Return (X, Y) of the center of cell containing provided text 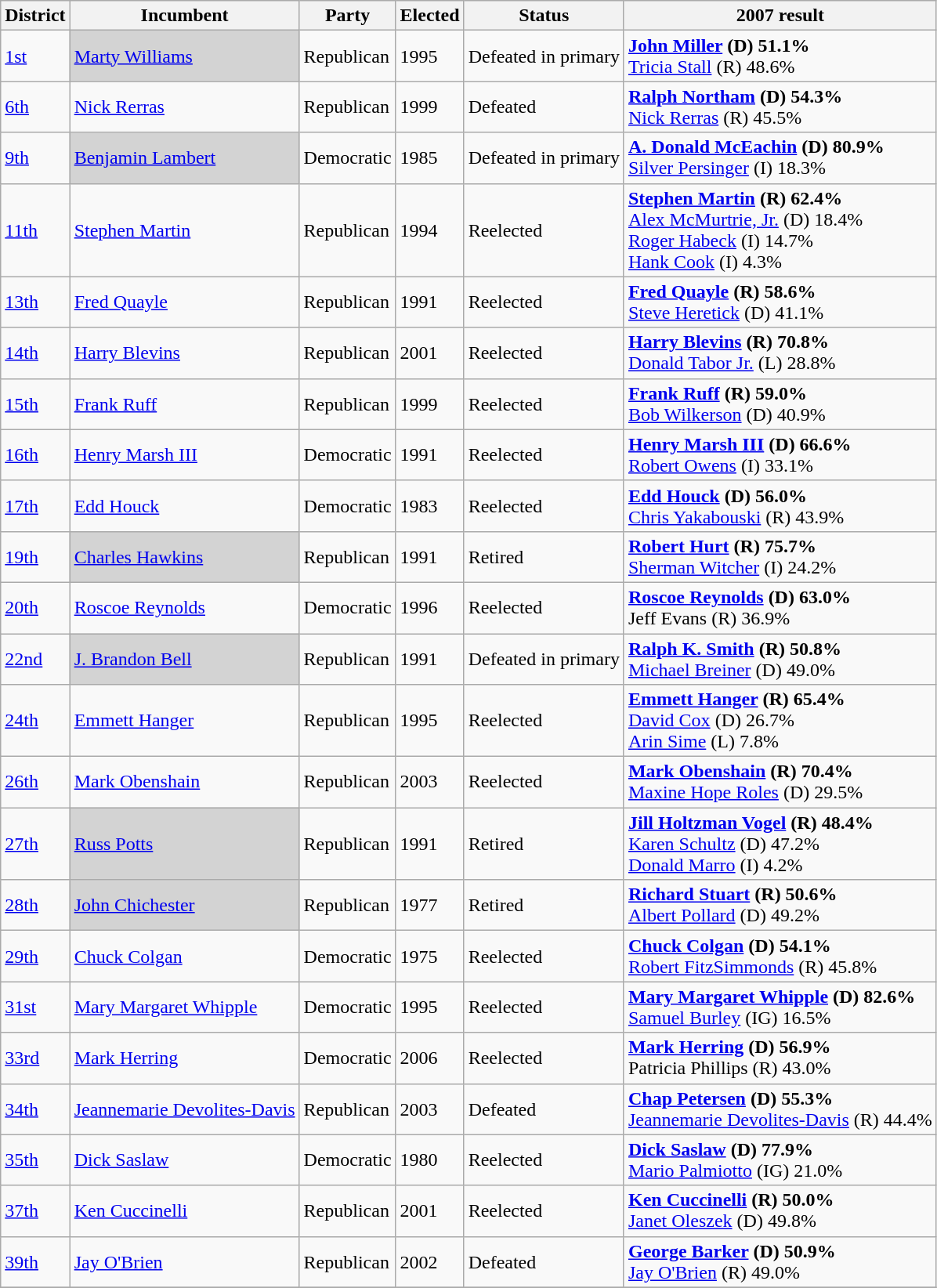
Edd Houck (185, 506)
Mary Margaret Whipple (185, 1008)
Emmett Hanger (185, 721)
17th (35, 506)
13th (35, 302)
1977 (429, 906)
22nd (35, 658)
Chuck Colgan (185, 956)
J. Brandon Bell (185, 658)
Dick Saslaw (185, 1160)
35th (35, 1160)
Richard Stuart (R) 50.6% Albert Pollard (D) 49.2% (780, 906)
31st (35, 1008)
John Chichester (185, 906)
Benjamin Lambert (185, 158)
Ken Cuccinelli (185, 1211)
1994 (429, 230)
1985 (429, 158)
District (35, 16)
Ken Cuccinelli (R) 50.0% Janet Oleszek (D) 49.8% (780, 1211)
20th (35, 608)
Jay O'Brien (185, 1261)
Marty Williams (185, 56)
Russ Potts (185, 844)
14th (35, 353)
Stephen Martin (185, 230)
15th (35, 404)
Roscoe Reynolds (D) 63.0% Jeff Evans (R) 36.9% (780, 608)
Mary Margaret Whipple (D) 82.6% Samuel Burley (IG) 16.5% (780, 1008)
1983 (429, 506)
9th (35, 158)
Frank Ruff (185, 404)
Stephen Martin (R) 62.4% Alex McMurtrie, Jr. (D) 18.4%Roger Habeck (I) 14.7% Hank Cook (I) 4.3% (780, 230)
29th (35, 956)
Chuck Colgan (D) 54.1% Robert FitzSimmonds (R) 45.8% (780, 956)
Party (348, 16)
Nick Rerras (185, 107)
Jeannemarie Devolites-Davis (185, 1109)
2007 result (780, 16)
24th (35, 721)
1st (35, 56)
A. Donald McEachin (D) 80.9% Silver Persinger (I) 18.3% (780, 158)
Frank Ruff (R) 59.0% Bob Wilkerson (D) 40.9% (780, 404)
1996 (429, 608)
Harry Blevins (R) 70.8% Donald Tabor Jr. (L) 28.8% (780, 353)
Roscoe Reynolds (185, 608)
Status (544, 16)
2006 (429, 1058)
Incumbent (185, 16)
Jill Holtzman Vogel (R) 48.4% Karen Schultz (D) 47.2% Donald Marro (I) 4.2% (780, 844)
Henry Marsh III (D) 66.6% Robert Owens (I) 33.1% (780, 454)
John Miller (D) 51.1% Tricia Stall (R) 48.6% (780, 56)
33rd (35, 1058)
37th (35, 1211)
Dick Saslaw (D) 77.9% Mario Palmiotto (IG) 21.0% (780, 1160)
6th (35, 107)
Mark Obenshain (R) 70.4% Maxine Hope Roles (D) 29.5% (780, 782)
Emmett Hanger (R) 65.4% David Cox (D) 26.7% Arin Sime (L) 7.8% (780, 721)
11th (35, 230)
1975 (429, 956)
Ralph K. Smith (R) 50.8% Michael Breiner (D) 49.0% (780, 658)
Henry Marsh III (185, 454)
Mark Obenshain (185, 782)
28th (35, 906)
Mark Herring (185, 1058)
Chap Petersen (D) 55.3% Jeannemarie Devolites-Davis (R) 44.4% (780, 1109)
Ralph Northam (D) 54.3% Nick Rerras (R) 45.5% (780, 107)
Robert Hurt (R) 75.7% Sherman Witcher (I) 24.2% (780, 556)
Fred Quayle (185, 302)
Edd Houck (D) 56.0% Chris Yakabouski (R) 43.9% (780, 506)
Charles Hawkins (185, 556)
2002 (429, 1261)
Mark Herring (D) 56.9% Patricia Phillips (R) 43.0% (780, 1058)
19th (35, 556)
16th (35, 454)
39th (35, 1261)
34th (35, 1109)
Harry Blevins (185, 353)
Elected (429, 16)
1980 (429, 1160)
Fred Quayle (R) 58.6% Steve Heretick (D) 41.1% (780, 302)
27th (35, 844)
George Barker (D) 50.9% Jay O'Brien (R) 49.0% (780, 1261)
26th (35, 782)
